Provide the (X, Y) coordinate of the cell's center where the given text is located.  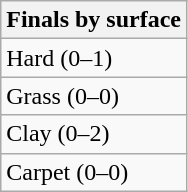
Hard (0–1) (94, 58)
Finals by surface (94, 20)
Carpet (0–0) (94, 172)
Clay (0–2) (94, 134)
Grass (0–0) (94, 96)
